Pinpoint the cell where the given text exists, returning its [X, Y] midpoint coordinate. 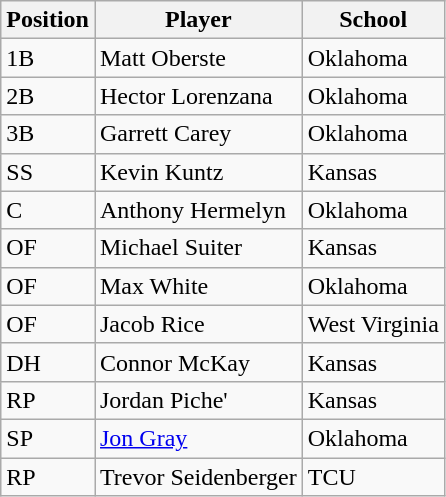
Trevor Seidenberger [198, 477]
Player [198, 20]
Jacob Rice [198, 324]
Matt Oberste [198, 58]
TCU [373, 477]
West Virginia [373, 324]
Jon Gray [198, 438]
Connor McKay [198, 362]
School [373, 20]
Michael Suiter [198, 248]
DH [48, 362]
SS [48, 172]
Anthony Hermelyn [198, 210]
Jordan Piche' [198, 400]
Hector Lorenzana [198, 96]
Max White [198, 286]
SP [48, 438]
Kevin Kuntz [198, 172]
3B [48, 134]
1B [48, 58]
Garrett Carey [198, 134]
2B [48, 96]
Position [48, 20]
C [48, 210]
